Identify which cell holds the provided text, then report its (x, y) central coordinate. 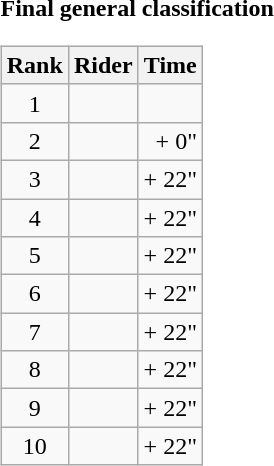
9 (34, 408)
10 (34, 446)
8 (34, 370)
1 (34, 103)
Rank (34, 65)
4 (34, 217)
2 (34, 141)
Rider (103, 65)
7 (34, 332)
5 (34, 256)
3 (34, 179)
6 (34, 294)
+ 0" (170, 141)
Time (170, 65)
